Search for the cell housing the specified text and yield its [X, Y] center coordinate. 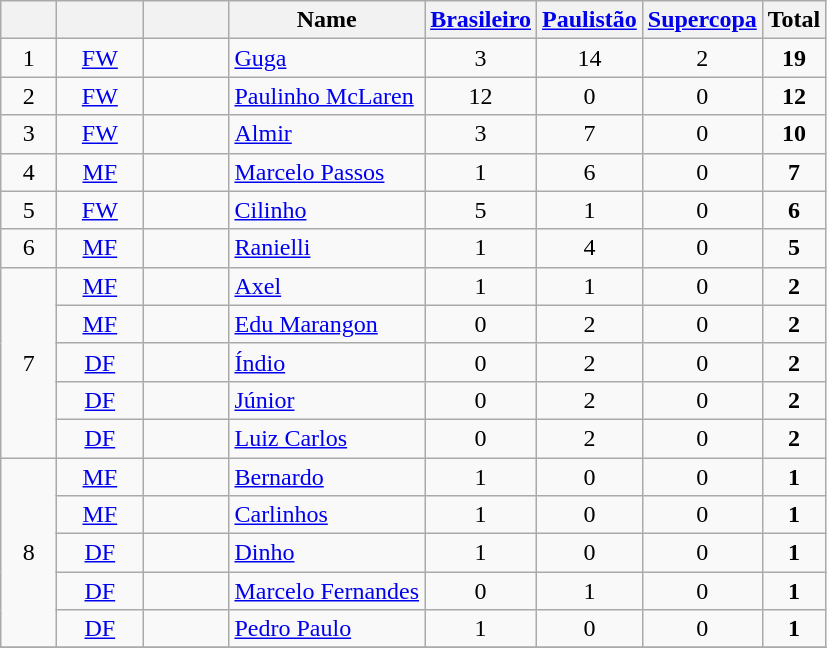
Pedro Paulo [327, 629]
19 [794, 58]
Edu Marangon [327, 324]
14 [590, 58]
Almir [327, 134]
Marcelo Passos [327, 172]
Júnior [327, 400]
Paulinho McLaren [327, 96]
Índio [327, 362]
10 [794, 134]
8 [29, 553]
Brasileiro [481, 20]
Total [794, 20]
Cilinho [327, 210]
Axel [327, 286]
Carlinhos [327, 515]
Name [327, 20]
Bernardo [327, 477]
Supercopa [702, 20]
Ranielli [327, 248]
Luiz Carlos [327, 438]
Paulistão [590, 20]
Marcelo Fernandes [327, 591]
Guga [327, 58]
Dinho [327, 553]
